Find where the given text appears and provide that cell's center as [X, Y] coordinate. 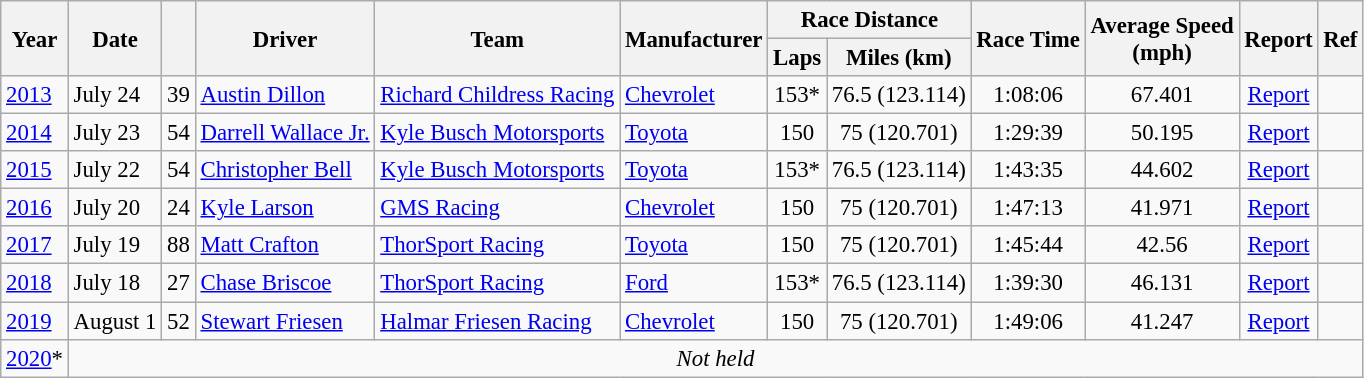
July 18 [115, 283]
39 [178, 95]
Not held [715, 358]
Team [498, 38]
44.602 [1162, 170]
Miles (km) [898, 58]
2015 [35, 170]
67.401 [1162, 95]
41.247 [1162, 321]
Christopher Bell [285, 170]
Driver [285, 38]
88 [178, 245]
52 [178, 321]
1:08:06 [1028, 95]
2020* [35, 358]
Race Distance [870, 20]
1:39:30 [1028, 283]
42.56 [1162, 245]
2018 [35, 283]
Laps [798, 58]
Chase Briscoe [285, 283]
2016 [35, 208]
Matt Crafton [285, 245]
Manufacturer [694, 38]
Halmar Friesen Racing [498, 321]
July 22 [115, 170]
2019 [35, 321]
Average Speed(mph) [1162, 38]
24 [178, 208]
46.131 [1162, 283]
2014 [35, 133]
1:49:06 [1028, 321]
Race Time [1028, 38]
Darrell Wallace Jr. [285, 133]
Stewart Friesen [285, 321]
July 20 [115, 208]
Richard Childress Racing [498, 95]
2013 [35, 95]
2017 [35, 245]
July 24 [115, 95]
Ref [1340, 38]
July 23 [115, 133]
Ford [694, 283]
50.195 [1162, 133]
August 1 [115, 321]
Year [35, 38]
1:43:35 [1028, 170]
GMS Racing [498, 208]
Kyle Larson [285, 208]
1:45:44 [1028, 245]
July 19 [115, 245]
27 [178, 283]
Austin Dillon [285, 95]
1:47:13 [1028, 208]
41.971 [1162, 208]
1:29:39 [1028, 133]
Date [115, 38]
